Scan for the cell matching the given text and deliver its (X, Y) coordinate at center. 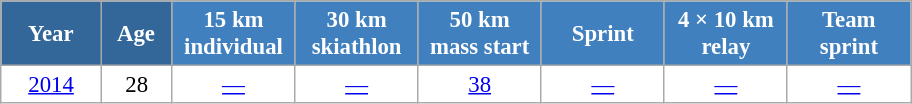
28 (136, 85)
Sprint (602, 34)
15 km individual (234, 34)
2014 (52, 85)
Year (52, 34)
4 × 10 km relay (726, 34)
Team sprint (848, 34)
30 km skiathlon (356, 34)
Age (136, 34)
38 (480, 85)
50 km mass start (480, 34)
